Provide the [X, Y] coordinate of the cell's center where the given text is located.  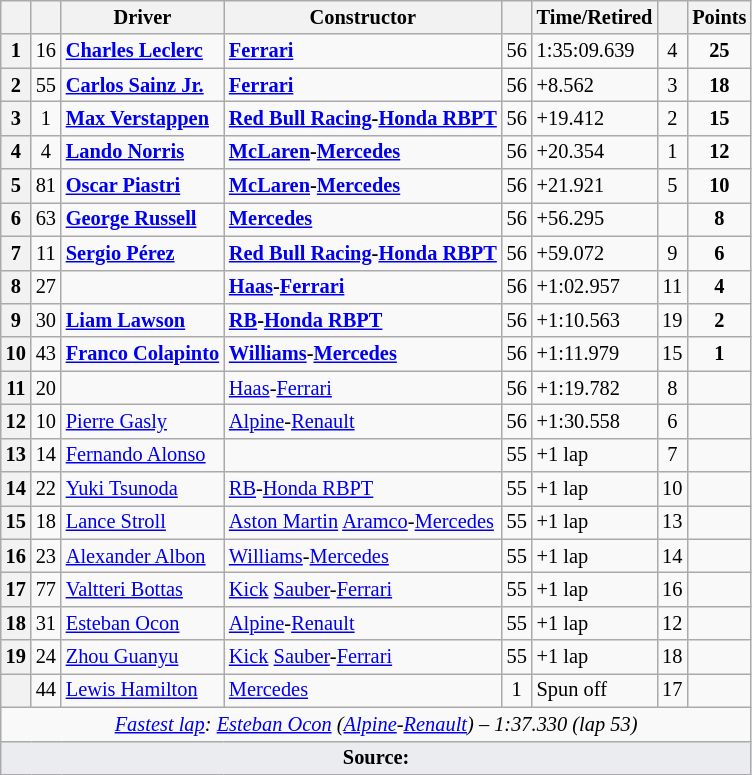
Franco Colapinto [142, 354]
25 [719, 51]
Constructor [363, 17]
Fastest lap: Esteban Ocon (Alpine-Renault) – 1:37.330 (lap 53) [376, 724]
31 [46, 623]
+21.921 [595, 186]
George Russell [142, 219]
27 [46, 287]
22 [46, 489]
Points [719, 17]
Liam Lawson [142, 320]
23 [46, 556]
+8.562 [595, 85]
1:35:09.639 [595, 51]
+1:19.782 [595, 388]
Esteban Ocon [142, 623]
Max Verstappen [142, 118]
+1:11.979 [595, 354]
43 [46, 354]
Time/Retired [595, 17]
Fernando Alonso [142, 455]
Oscar Piastri [142, 186]
44 [46, 690]
24 [46, 657]
+19.412 [595, 118]
+59.072 [595, 253]
+1:30.558 [595, 421]
Valtteri Bottas [142, 589]
30 [46, 320]
Yuki Tsunoda [142, 489]
Source: [376, 758]
Zhou Guanyu [142, 657]
Sergio Pérez [142, 253]
+1:02.957 [595, 287]
+20.354 [595, 152]
Driver [142, 17]
Spun off [595, 690]
Carlos Sainz Jr. [142, 85]
81 [46, 186]
63 [46, 219]
Aston Martin Aramco-Mercedes [363, 522]
20 [46, 388]
Lando Norris [142, 152]
Lance Stroll [142, 522]
Lewis Hamilton [142, 690]
Alexander Albon [142, 556]
Charles Leclerc [142, 51]
+56.295 [595, 219]
Pierre Gasly [142, 421]
+1:10.563 [595, 320]
77 [46, 589]
